Detect which cell encompasses the target text, then output its (x, y) center coordinate. 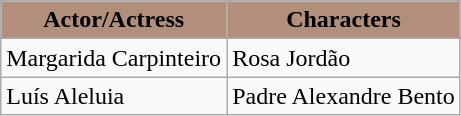
Actor/Actress (114, 20)
Characters (344, 20)
Luís Aleluia (114, 96)
Rosa Jordão (344, 58)
Margarida Carpinteiro (114, 58)
Padre Alexandre Bento (344, 96)
